Return the (X, Y) coordinate for the center point of the cell that contains the specified text.  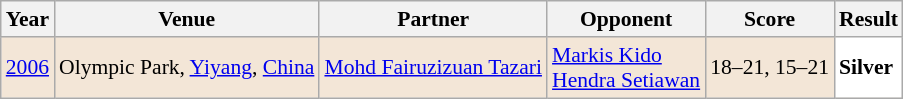
Mohd Fairuzizuan Tazari (433, 68)
Silver (868, 68)
Olympic Park, Yiyang, China (186, 68)
Venue (186, 19)
Result (868, 19)
Score (770, 19)
Year (28, 19)
18–21, 15–21 (770, 68)
2006 (28, 68)
Opponent (626, 19)
Partner (433, 19)
Markis Kido Hendra Setiawan (626, 68)
